Capture the cell that displays the provided text and extract its [X, Y] central coordinate. 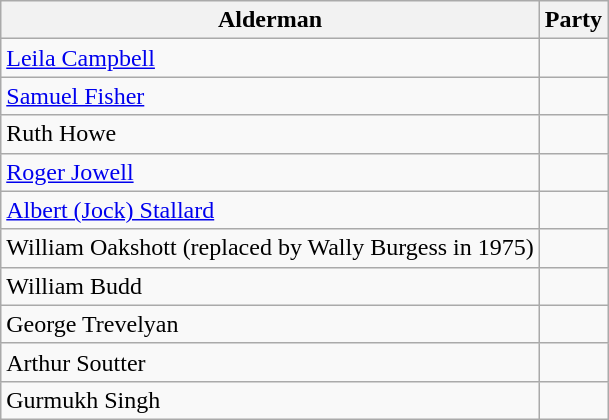
Ruth Howe [270, 134]
Leila Campbell [270, 58]
William Oakshott (replaced by Wally Burgess in 1975) [270, 248]
William Budd [270, 286]
George Trevelyan [270, 324]
Albert (Jock) Stallard [270, 210]
Arthur Soutter [270, 362]
Alderman [270, 20]
Roger Jowell [270, 172]
Party [573, 20]
Gurmukh Singh [270, 400]
Samuel Fisher [270, 96]
